Provide the (x, y) coordinate of the cell's center where the given text is located.  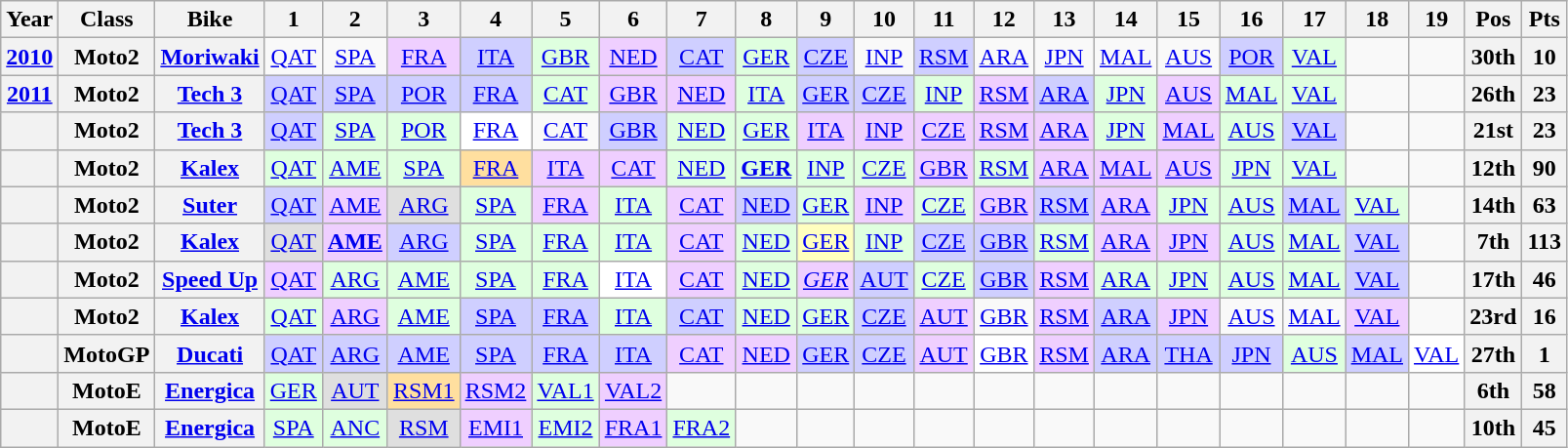
MotoGP (107, 353)
RSM2 (496, 390)
FRA1 (633, 428)
15 (1188, 20)
2010 (29, 57)
Moriwaki (210, 57)
17th (1493, 279)
13 (1065, 20)
VAL1 (566, 390)
14 (1125, 20)
45 (1545, 428)
RSM1 (423, 390)
7th (1493, 242)
19 (1436, 20)
46 (1545, 279)
Class (107, 20)
27th (1493, 353)
90 (1545, 168)
Ducati (210, 353)
8 (767, 20)
VAL2 (633, 390)
EMI1 (496, 428)
21st (1493, 131)
Pts (1545, 20)
Bike (210, 20)
26th (1493, 94)
9 (825, 20)
FRA2 (702, 428)
10th (1493, 428)
17 (1314, 20)
THA (1188, 353)
23rd (1493, 316)
5 (566, 20)
14th (1493, 205)
6 (633, 20)
Pos (1493, 20)
EMI2 (566, 428)
ANC (355, 428)
18 (1377, 20)
2011 (29, 94)
7 (702, 20)
113 (1545, 242)
11 (944, 20)
Suter (210, 205)
58 (1545, 390)
12th (1493, 168)
12 (1004, 20)
2 (355, 20)
Year (29, 20)
63 (1545, 205)
Speed Up (210, 279)
6th (1493, 390)
30th (1493, 57)
3 (423, 20)
4 (496, 20)
